Search for the cell housing the specified text and yield its (x, y) center coordinate. 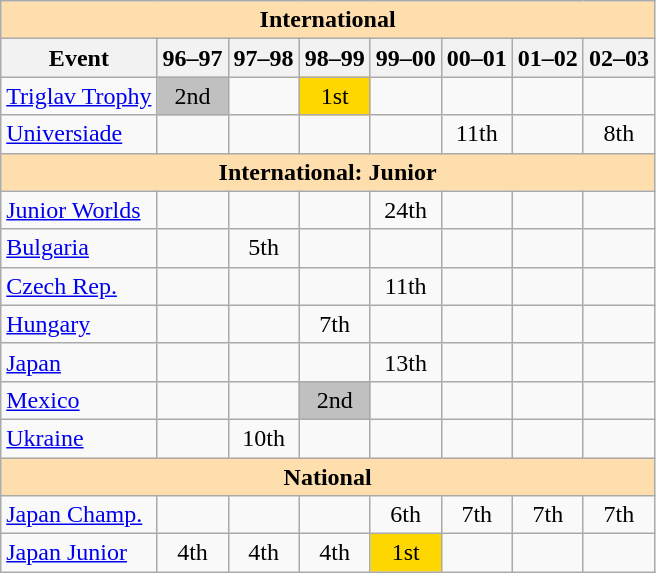
Czech Rep. (79, 286)
Junior Worlds (79, 210)
Mexico (79, 400)
International (328, 20)
97–98 (264, 58)
8th (618, 134)
Ukraine (79, 438)
Triglav Trophy (79, 96)
96–97 (192, 58)
99–00 (406, 58)
International: Junior (328, 172)
Hungary (79, 324)
Universiade (79, 134)
24th (406, 210)
98–99 (334, 58)
Japan Junior (79, 553)
5th (264, 248)
13th (406, 362)
6th (406, 515)
Japan Champ. (79, 515)
Japan (79, 362)
00–01 (476, 58)
10th (264, 438)
Event (79, 58)
02–03 (618, 58)
Bulgaria (79, 248)
01–02 (548, 58)
National (328, 477)
